Identify which cell holds the provided text, then report its [X, Y] central coordinate. 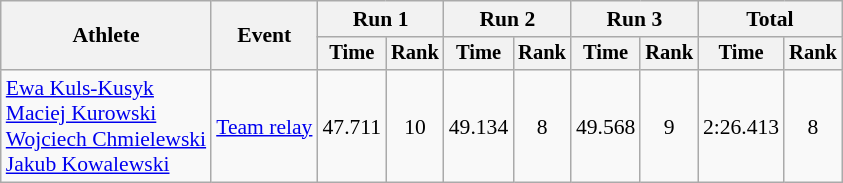
Athlete [106, 36]
49.568 [606, 126]
2:26.413 [741, 126]
47.711 [352, 126]
Total [770, 19]
Ewa Kuls-KusykMaciej KurowskiWojciech ChmielewskiJakub Kowalewski [106, 126]
Team relay [264, 126]
Run 3 [634, 19]
Event [264, 36]
Run 1 [380, 19]
49.134 [478, 126]
Run 2 [508, 19]
9 [669, 126]
10 [415, 126]
